From the cell containing the given text, extract its center point as (X, Y) coordinate. 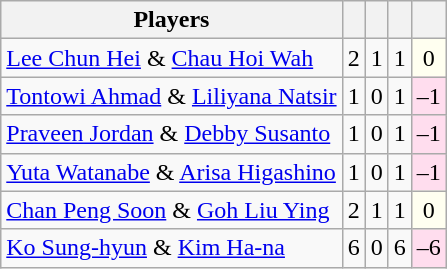
Yuta Watanabe & Arisa Higashino (172, 172)
Praveen Jordan & Debby Susanto (172, 134)
Players (172, 20)
–6 (428, 248)
Ko Sung-hyun & Kim Ha-na (172, 248)
Lee Chun Hei & Chau Hoi Wah (172, 58)
Tontowi Ahmad & Liliyana Natsir (172, 96)
Chan Peng Soon & Goh Liu Ying (172, 210)
